Scan for the cell matching the given text and deliver its (x, y) coordinate at center. 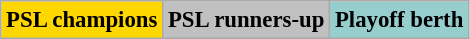
Playoff berth (400, 20)
PSL runners-up (246, 20)
PSL champions (82, 20)
